Find where the given text appears and provide that cell's center as (x, y) coordinate. 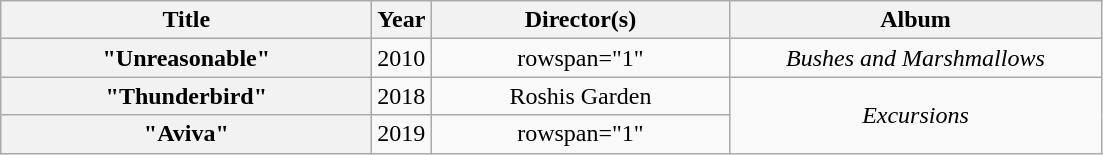
2010 (402, 58)
"Unreasonable" (186, 58)
"Thunderbird" (186, 96)
Bushes and Marshmallows (916, 58)
Director(s) (580, 20)
Excursions (916, 115)
2019 (402, 134)
Title (186, 20)
Roshis Garden (580, 96)
Album (916, 20)
2018 (402, 96)
"Aviva" (186, 134)
Year (402, 20)
